Search for the cell housing the specified text and yield its [X, Y] center coordinate. 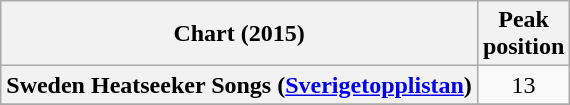
Chart (2015) [240, 34]
Peakposition [523, 34]
13 [523, 85]
Sweden Heatseeker Songs (Sverigetopplistan) [240, 85]
